Pinpoint the cell where the given text exists, returning its (X, Y) midpoint coordinate. 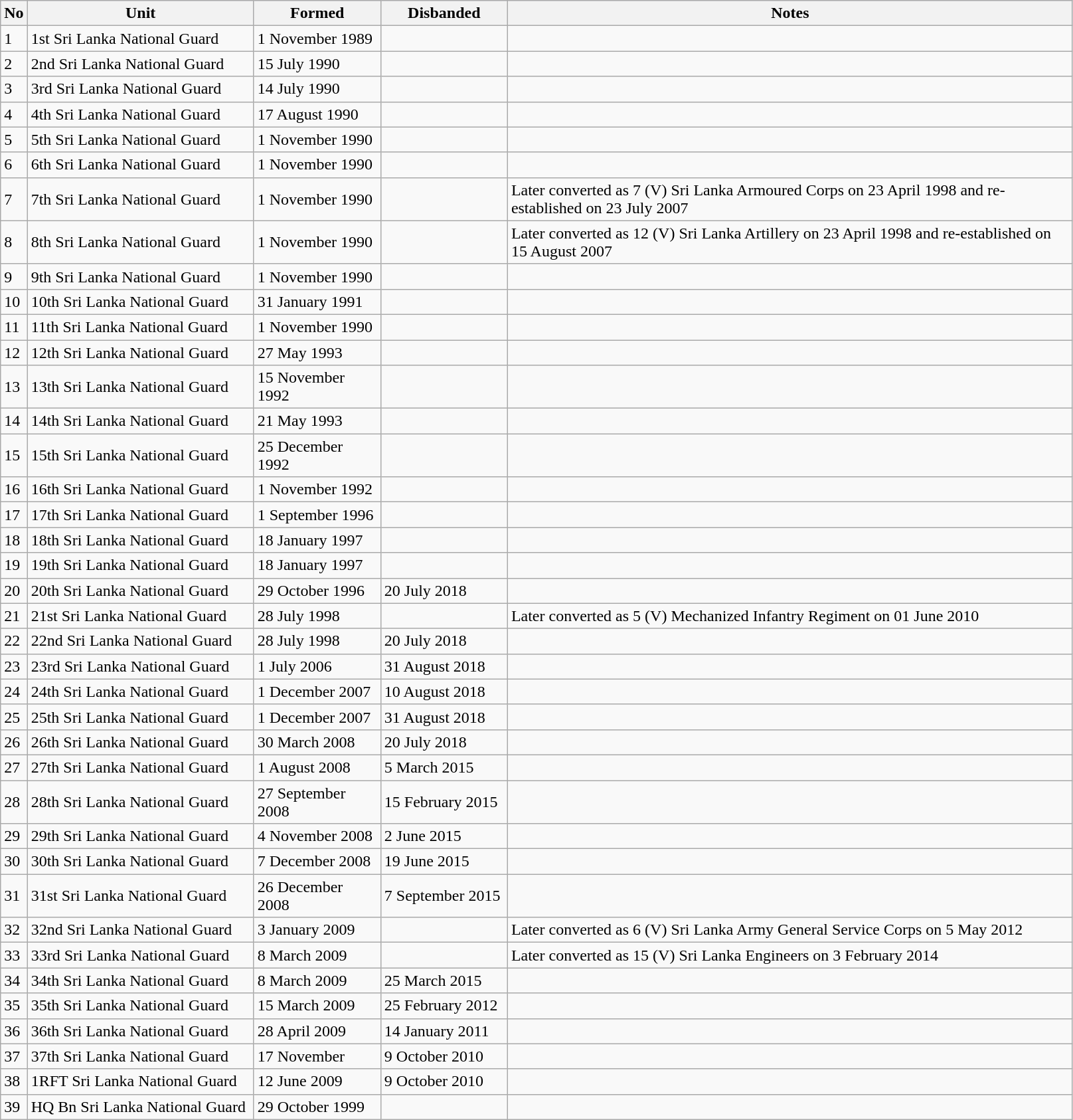
1 July 2006 (317, 666)
21st Sri Lanka National Guard (141, 616)
38 (14, 1081)
19th Sri Lanka National Guard (141, 565)
14 July 1990 (317, 89)
29th Sri Lanka National Guard (141, 836)
18th Sri Lanka National Guard (141, 540)
30 March 2008 (317, 742)
5th Sri Lanka National Guard (141, 140)
25th Sri Lanka National Guard (141, 717)
24th Sri Lanka National Guard (141, 692)
1st Sri Lanka National Guard (141, 39)
32nd Sri Lanka National Guard (141, 930)
22nd Sri Lanka National Guard (141, 641)
26 December 2008 (317, 895)
6 (14, 165)
23rd Sri Lanka National Guard (141, 666)
1 August 2008 (317, 767)
31 January 1991 (317, 302)
27 (14, 767)
16th Sri Lanka National Guard (141, 490)
No (14, 13)
17th Sri Lanka National Guard (141, 515)
Notes (790, 13)
15 (14, 456)
Formed (317, 13)
7 December 2008 (317, 862)
26th Sri Lanka National Guard (141, 742)
33 (14, 955)
8 (14, 242)
14 January 2011 (444, 1031)
19 June 2015 (444, 862)
15 July 1990 (317, 64)
20th Sri Lanka National Guard (141, 591)
25 February 2012 (444, 1006)
13 (14, 387)
23 (14, 666)
15th Sri Lanka National Guard (141, 456)
4th Sri Lanka National Guard (141, 114)
21 May 1993 (317, 421)
25 (14, 717)
12th Sri Lanka National Guard (141, 353)
1 (14, 39)
34 (14, 980)
10 August 2018 (444, 692)
10th Sri Lanka National Guard (141, 302)
18 (14, 540)
13th Sri Lanka National Guard (141, 387)
28 (14, 801)
37 (14, 1056)
HQ Bn Sri Lanka National Guard (141, 1107)
24 (14, 692)
32 (14, 930)
29 (14, 836)
20 (14, 591)
3rd Sri Lanka National Guard (141, 89)
17 (14, 515)
14th Sri Lanka National Guard (141, 421)
Disbanded (444, 13)
15 November 1992 (317, 387)
30 (14, 862)
4 (14, 114)
Later converted as 5 (V) Mechanized Infantry Regiment on 01 June 2010 (790, 616)
33rd Sri Lanka National Guard (141, 955)
15 February 2015 (444, 801)
25 December 1992 (317, 456)
35 (14, 1006)
Later converted as 6 (V) Sri Lanka Army General Service Corps on 5 May 2012 (790, 930)
3 (14, 89)
27th Sri Lanka National Guard (141, 767)
12 June 2009 (317, 1081)
7th Sri Lanka National Guard (141, 199)
2 (14, 64)
27 September 2008 (317, 801)
36th Sri Lanka National Guard (141, 1031)
15 March 2009 (317, 1006)
34th Sri Lanka National Guard (141, 980)
22 (14, 641)
Later converted as 15 (V) Sri Lanka Engineers on 3 February 2014 (790, 955)
30th Sri Lanka National Guard (141, 862)
28 April 2009 (317, 1031)
2 June 2015 (444, 836)
12 (14, 353)
9th Sri Lanka National Guard (141, 276)
17 August 1990 (317, 114)
5 March 2015 (444, 767)
17 November (317, 1056)
4 November 2008 (317, 836)
29 October 1996 (317, 591)
10 (14, 302)
25 March 2015 (444, 980)
5 (14, 140)
35th Sri Lanka National Guard (141, 1006)
11 (14, 327)
Later converted as 12 (V) Sri Lanka Artillery on 23 April 1998 and re-established on 15 August 2007 (790, 242)
28th Sri Lanka National Guard (141, 801)
2nd Sri Lanka National Guard (141, 64)
19 (14, 565)
11th Sri Lanka National Guard (141, 327)
7 September 2015 (444, 895)
6th Sri Lanka National Guard (141, 165)
31st Sri Lanka National Guard (141, 895)
1 November 1992 (317, 490)
9 (14, 276)
8th Sri Lanka National Guard (141, 242)
16 (14, 490)
37th Sri Lanka National Guard (141, 1056)
21 (14, 616)
1 September 1996 (317, 515)
26 (14, 742)
3 January 2009 (317, 930)
14 (14, 421)
39 (14, 1107)
Unit (141, 13)
29 October 1999 (317, 1107)
7 (14, 199)
31 (14, 895)
Later converted as 7 (V) Sri Lanka Armoured Corps on 23 April 1998 and re-established on 23 July 2007 (790, 199)
27 May 1993 (317, 353)
36 (14, 1031)
1 November 1989 (317, 39)
1RFT Sri Lanka National Guard (141, 1081)
